Capture the cell that displays the provided text and extract its [x, y] central coordinate. 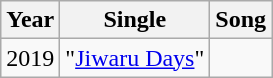
2019 [30, 58]
Single [135, 20]
"Jiwaru Days" [135, 58]
Year [30, 20]
Song [241, 20]
